Pinpoint the cell where the given text exists, returning its (x, y) midpoint coordinate. 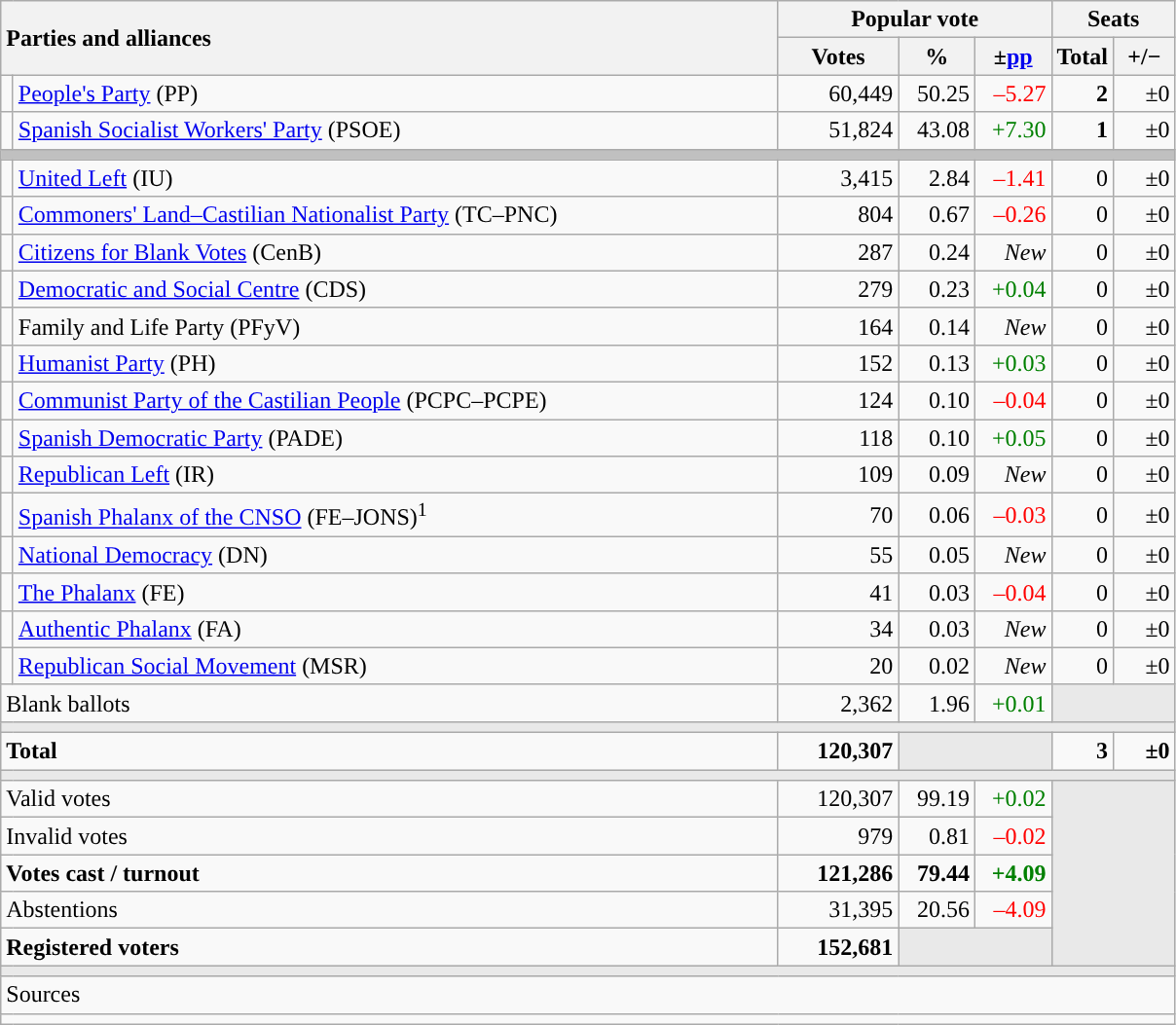
–4.09 (1012, 910)
2,362 (838, 703)
287 (838, 252)
41 (838, 592)
+0.05 (1012, 437)
20 (838, 666)
0.23 (937, 289)
Blank ballots (389, 703)
118 (838, 437)
Communist Party of the Castilian People (PCPC–PCPE) (395, 400)
–1.41 (1012, 178)
+4.09 (1012, 873)
51,824 (838, 130)
+0.04 (1012, 289)
152,681 (838, 947)
164 (838, 326)
0.67 (937, 215)
Family and Life Party (PFyV) (395, 326)
2.84 (937, 178)
121,286 (838, 873)
1.96 (937, 703)
Popular vote (915, 19)
Spanish Democratic Party (PADE) (395, 437)
+0.03 (1012, 363)
0.13 (937, 363)
Humanist Party (PH) (395, 363)
70 (838, 516)
34 (838, 629)
20.56 (937, 910)
0.14 (937, 326)
0.02 (937, 666)
124 (838, 400)
0.09 (937, 475)
Republican Social Movement (MSR) (395, 666)
3,415 (838, 178)
Abstentions (389, 910)
–0.02 (1012, 836)
People's Party (PP) (395, 93)
0.05 (937, 555)
% (937, 56)
+7.30 (1012, 130)
–0.03 (1012, 516)
2 (1083, 93)
Authentic Phalanx (FA) (395, 629)
United Left (IU) (395, 178)
National Democracy (DN) (395, 555)
Spanish Socialist Workers' Party (PSOE) (395, 130)
–5.27 (1012, 93)
Citizens for Blank Votes (CenB) (395, 252)
31,395 (838, 910)
The Phalanx (FE) (395, 592)
Parties and alliances (389, 38)
109 (838, 475)
Democratic and Social Centre (CDS) (395, 289)
55 (838, 555)
+0.02 (1012, 799)
0.81 (937, 836)
804 (838, 215)
Invalid votes (389, 836)
Votes (838, 56)
±pp (1012, 56)
Votes cast / turnout (389, 873)
79.44 (937, 873)
979 (838, 836)
1 (1083, 130)
3 (1083, 751)
99.19 (937, 799)
+0.01 (1012, 703)
152 (838, 363)
50.25 (937, 93)
0.24 (937, 252)
Republican Left (IR) (395, 475)
Commoners' Land–Castilian Nationalist Party (TC–PNC) (395, 215)
Valid votes (389, 799)
Sources (588, 995)
–0.26 (1012, 215)
+/− (1145, 56)
60,449 (838, 93)
43.08 (937, 130)
Seats (1114, 19)
Spanish Phalanx of the CNSO (FE–JONS)1 (395, 516)
Registered voters (389, 947)
0.06 (937, 516)
279 (838, 289)
